Find where the given text appears and provide that cell's center as (X, Y) coordinate. 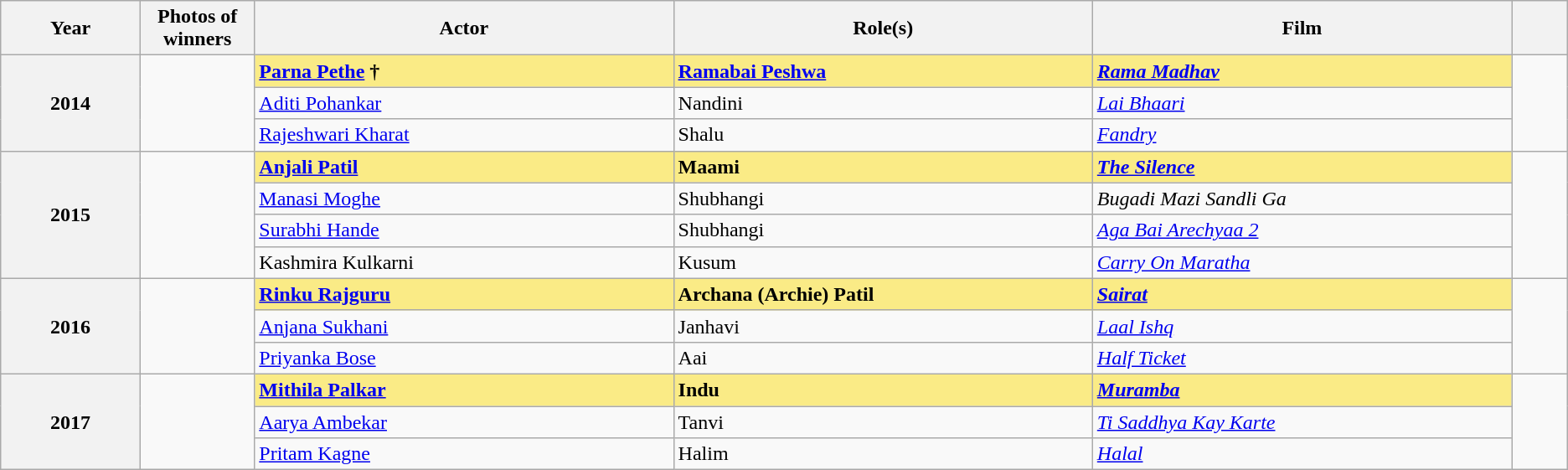
Aarya Ambekar (464, 421)
Anjana Sukhani (464, 326)
Lai Bhaari (1302, 103)
Ti Saddhya Kay Karte (1302, 421)
Parna Pethe † (464, 71)
2015 (70, 214)
Laal Ishq (1302, 326)
The Silence (1302, 167)
Halim (883, 454)
Priyanka Bose (464, 358)
Tanvi (883, 421)
Janhavi (883, 326)
Half Ticket (1302, 358)
Actor (464, 28)
Bugadi Mazi Sandli Ga (1302, 199)
Aga Bai Arechyaa 2 (1302, 230)
2014 (70, 103)
Maami (883, 167)
Rinku Rajguru (464, 294)
Surabhi Hande (464, 230)
Muramba (1302, 390)
Kashmira Kulkarni (464, 262)
Shalu (883, 135)
2016 (70, 326)
Photos of winners (197, 28)
Archana (Archie) Patil (883, 294)
Mithila Palkar (464, 390)
Nandini (883, 103)
Halal (1302, 454)
Ramabai Peshwa (883, 71)
Kusum (883, 262)
Film (1302, 28)
2017 (70, 421)
Anjali Patil (464, 167)
Aai (883, 358)
Pritam Kagne (464, 454)
Rajeshwari Kharat (464, 135)
Indu (883, 390)
Aditi Pohankar (464, 103)
Sairat (1302, 294)
Carry On Maratha (1302, 262)
Fandry (1302, 135)
Manasi Moghe (464, 199)
Year (70, 28)
Role(s) (883, 28)
Rama Madhav (1302, 71)
